Locate the cell with the specified text and output its [X, Y] center coordinate. 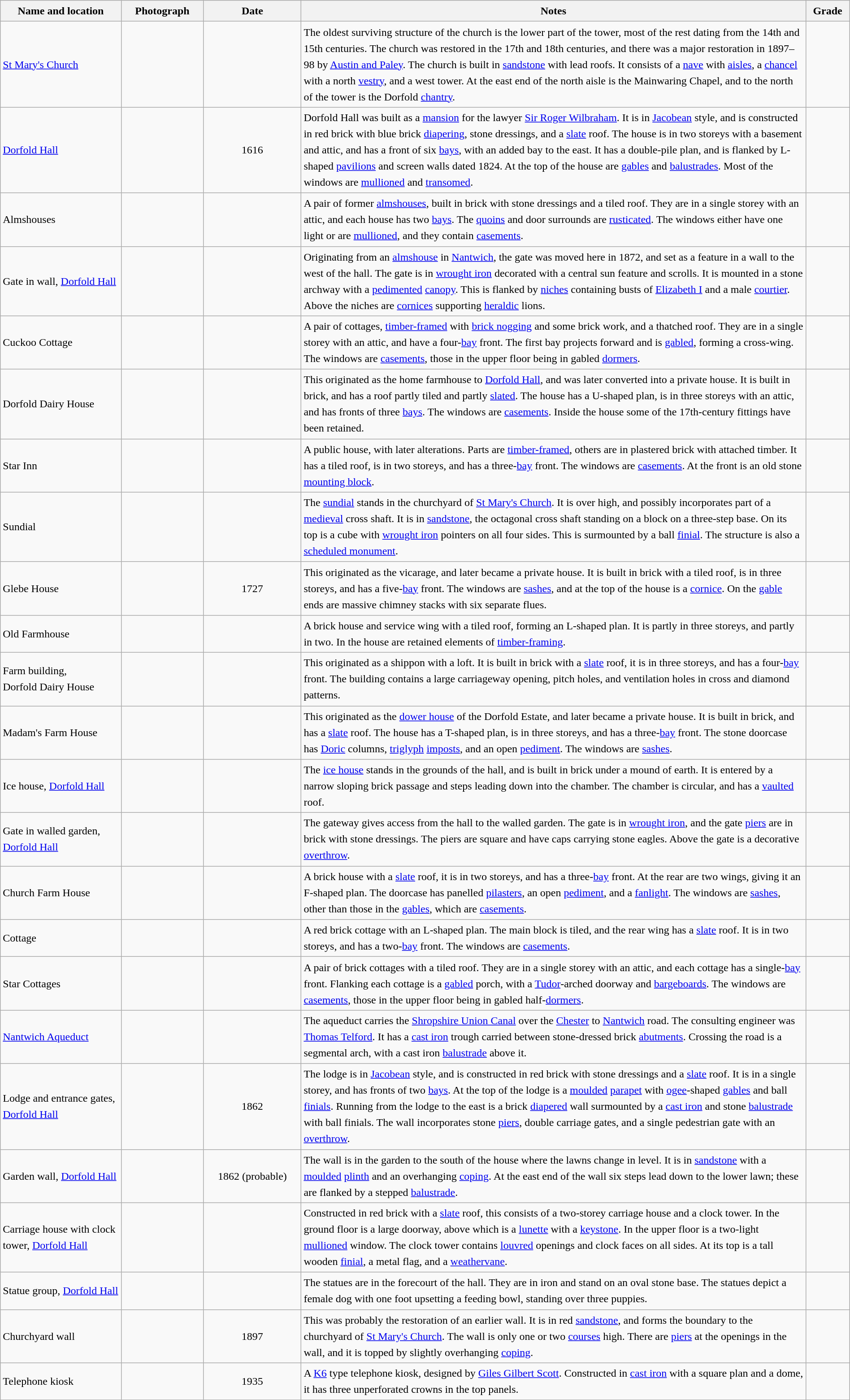
Date [252, 11]
Telephone kiosk [61, 1382]
Dorfold Hall [61, 150]
Madam's Farm House [61, 733]
Dorfold Dairy House [61, 404]
Almshouses [61, 220]
Church Farm House [61, 893]
Carriage house with clock tower, Dorfold Hall [61, 1237]
1616 [252, 150]
Farm building,Dorfold Dairy House [61, 679]
Gate in walled garden, Dorfold Hall [61, 840]
1935 [252, 1382]
Nantwich Aqueduct [61, 1037]
Photograph [162, 11]
Garden wall, Dorfold Hall [61, 1176]
1897 [252, 1336]
Notes [553, 11]
Star Cottages [61, 983]
Old Farmhouse [61, 633]
Lodge and entrance gates, Dorfold Hall [61, 1106]
Name and location [61, 11]
Cottage [61, 938]
1862 [252, 1106]
Star Inn [61, 466]
Gate in wall, Dorfold Hall [61, 281]
1727 [252, 589]
St Mary's Church [61, 65]
Glebe House [61, 589]
Sundial [61, 527]
Grade [828, 11]
Churchyard wall [61, 1336]
Cuckoo Cottage [61, 343]
Ice house, Dorfold Hall [61, 786]
Statue group, Dorfold Hall [61, 1291]
1862 (probable) [252, 1176]
